From the cell containing the given text, extract its center point as (X, Y) coordinate. 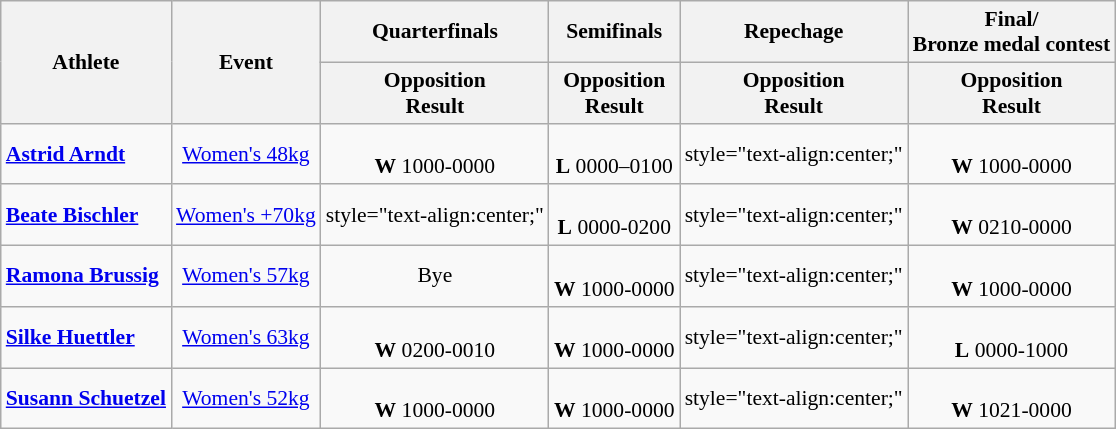
Ramona Brussig (86, 276)
Women's 48kg (246, 154)
Beate Bischler (86, 216)
Repechage (794, 32)
L 0000-0200 (614, 216)
Quarterfinals (435, 32)
Final/Bronze medal contest (1012, 32)
Astrid Arndt (86, 154)
W 1021-0000 (1012, 398)
W 0200-0010 (435, 338)
Bye (435, 276)
Women's +70kg (246, 216)
L 0000-1000 (1012, 338)
L 0000–0100 (614, 154)
Silke Huettler (86, 338)
Athlete (86, 62)
Women's 63kg (246, 338)
Women's 57kg (246, 276)
Semifinals (614, 32)
Women's 52kg (246, 398)
Susann Schuetzel (86, 398)
Event (246, 62)
W 0210-0000 (1012, 216)
